Detect which cell encompasses the target text, then output its (x, y) center coordinate. 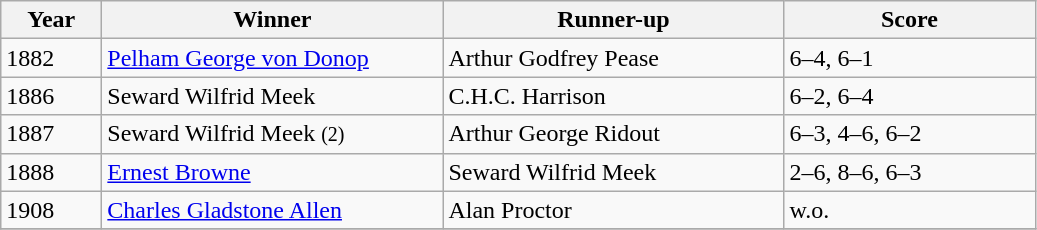
1908 (52, 210)
2–6, 8–6, 6–3 (910, 172)
C.H.C. Harrison (614, 96)
w.o. (910, 210)
Winner (272, 20)
Year (52, 20)
Arthur Godfrey Pease (614, 58)
Score (910, 20)
1887 (52, 134)
Runner-up (614, 20)
Ernest Browne (272, 172)
Alan Proctor (614, 210)
Arthur George Ridout (614, 134)
1882 (52, 58)
6–3, 4–6, 6–2 (910, 134)
1888 (52, 172)
6–4, 6–1 (910, 58)
Seward Wilfrid Meek (2) (272, 134)
6–2, 6–4 (910, 96)
Pelham George von Donop (272, 58)
1886 (52, 96)
Charles Gladstone Allen (272, 210)
